Provide the [x, y] coordinate of the cell's center where the given text is located.  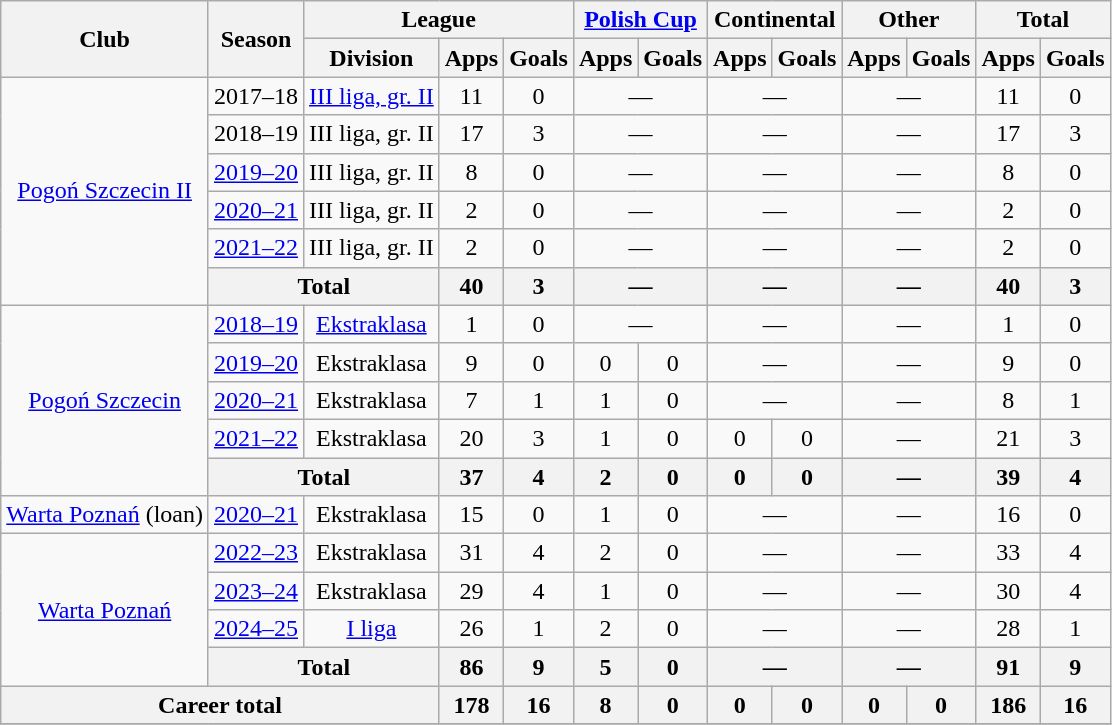
31 [471, 553]
21 [1008, 438]
2022–23 [256, 553]
91 [1008, 667]
Season [256, 39]
7 [471, 400]
28 [1008, 629]
Division [372, 58]
2023–24 [256, 591]
Other [909, 20]
2017–18 [256, 96]
Continental [775, 20]
Career total [220, 705]
26 [471, 629]
Warta Poznań (loan) [105, 515]
15 [471, 515]
178 [471, 705]
I liga [372, 629]
League [439, 20]
186 [1008, 705]
Club [105, 39]
86 [471, 667]
Pogoń Szczecin II [105, 191]
37 [471, 477]
30 [1008, 591]
2024–25 [256, 629]
Polish Cup [640, 20]
39 [1008, 477]
Warta Poznań [105, 610]
29 [471, 591]
20 [471, 438]
Pogoń Szczecin [105, 400]
5 [605, 667]
33 [1008, 553]
